Determine the [X, Y] coordinate at the center of the cell enclosing the given text.  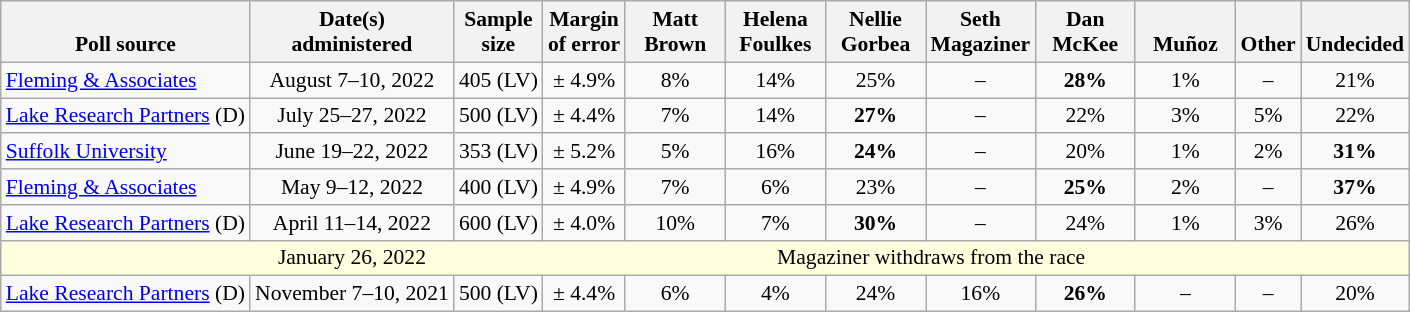
Poll source [126, 32]
November 7–10, 2021 [352, 294]
Date(s)administered [352, 32]
MattBrown [675, 32]
30% [875, 223]
Muñoz [1185, 32]
± 4.0% [584, 223]
27% [875, 116]
Undecided [1355, 32]
600 (LV) [498, 223]
28% [1085, 80]
± 5.2% [584, 152]
21% [1355, 80]
37% [1355, 187]
4% [775, 294]
May 9–12, 2022 [352, 187]
400 (LV) [498, 187]
SethMagaziner [981, 32]
Marginof error [584, 32]
23% [875, 187]
April 11–14, 2022 [352, 223]
353 (LV) [498, 152]
Magaziner withdraws from the race [932, 258]
NellieGorbea [875, 32]
June 19–22, 2022 [352, 152]
January 26, 2022 [352, 258]
405 (LV) [498, 80]
August 7–10, 2022 [352, 80]
10% [675, 223]
Other [1268, 32]
8% [675, 80]
Suffolk University [126, 152]
July 25–27, 2022 [352, 116]
31% [1355, 152]
DanMcKee [1085, 32]
HelenaFoulkes [775, 32]
Samplesize [498, 32]
